Scan for the cell matching the given text and deliver its [x, y] coordinate at center. 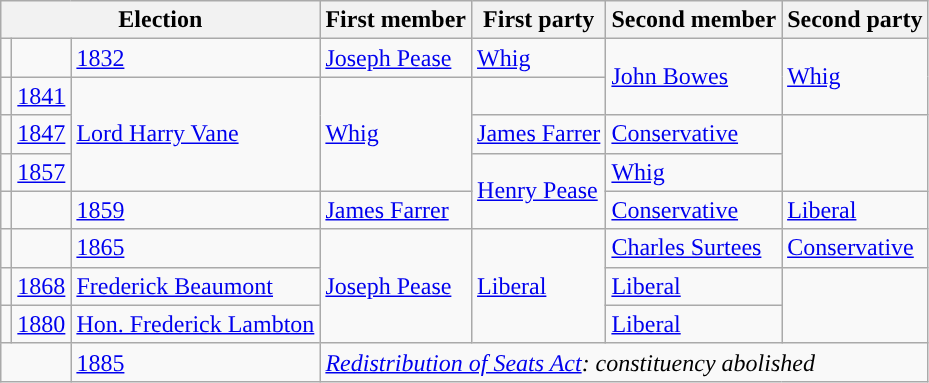
Lord Harry Vane [196, 134]
Second party [855, 20]
1859 [196, 210]
First member [396, 20]
Frederick Beaumont [196, 286]
Second member [694, 20]
Henry Pease [539, 191]
1865 [196, 248]
1832 [196, 58]
Redistribution of Seats Act: constituency abolished [624, 362]
Charles Surtees [694, 248]
Election [160, 20]
1841 [42, 96]
First party [539, 20]
John Bowes [694, 77]
1868 [42, 286]
Hon. Frederick Lambton [196, 324]
1847 [42, 134]
1880 [42, 324]
1857 [42, 172]
1885 [196, 362]
